Return [x, y] of the center of cell containing provided text 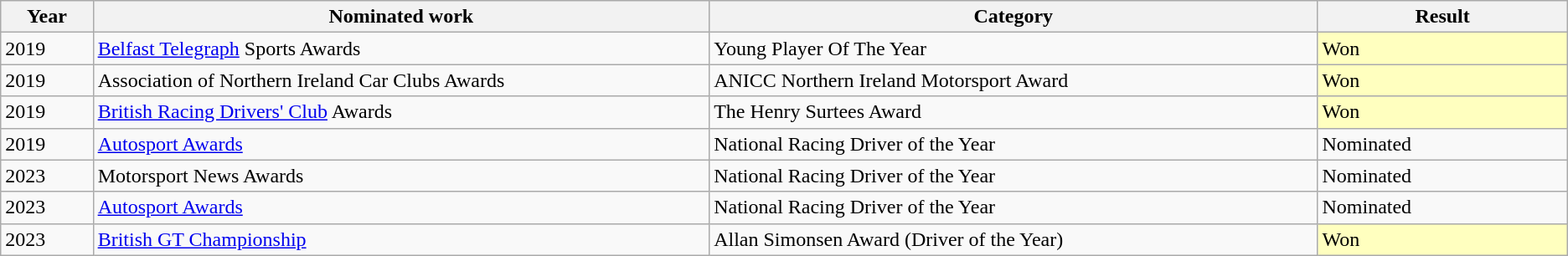
Category [1014, 17]
Nominated work [401, 17]
ANICC Northern Ireland Motorsport Award [1014, 80]
Year [47, 17]
Association of Northern Ireland Car Clubs Awards [401, 80]
The Henry Surtees Award [1014, 112]
Young Player Of The Year [1014, 49]
Motorsport News Awards [401, 176]
British GT Championship [401, 239]
Allan Simonsen Award (Driver of the Year) [1014, 239]
British Racing Drivers' Club Awards [401, 112]
Belfast Telegraph Sports Awards [401, 49]
Result [1442, 17]
